Locate the cell with the specified text and output its (X, Y) center coordinate. 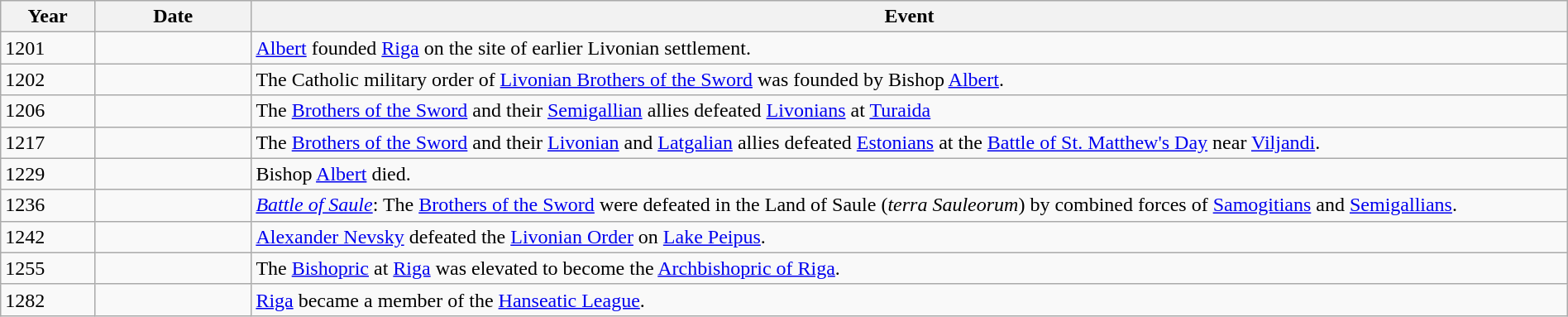
The Brothers of the Sword and their Semigallian allies defeated Livonians at Turaida (910, 111)
1242 (48, 237)
Battle of Saule: The Brothers of the Sword were defeated in the Land of Saule (terra Sauleorum) by combined forces of Samogitians and Semigallians. (910, 205)
The Bishopric at Riga was elevated to become the Archbishopric of Riga. (910, 268)
Bishop Albert died. (910, 174)
1282 (48, 300)
1255 (48, 268)
The Brothers of the Sword and their Livonian and Latgalian allies defeated Estonians at the Battle of St. Matthew's Day near Viljandi. (910, 142)
Year (48, 17)
Date (172, 17)
1229 (48, 174)
Albert founded Riga on the site of earlier Livonian settlement. (910, 48)
1217 (48, 142)
1202 (48, 79)
The Catholic military order of Livonian Brothers of the Sword was founded by Bishop Albert. (910, 79)
Event (910, 17)
1206 (48, 111)
1201 (48, 48)
1236 (48, 205)
Riga became a member of the Hanseatic League. (910, 300)
Alexander Nevsky defeated the Livonian Order on Lake Peipus. (910, 237)
